Determine the (X, Y) coordinate at the center of the cell enclosing the given text.  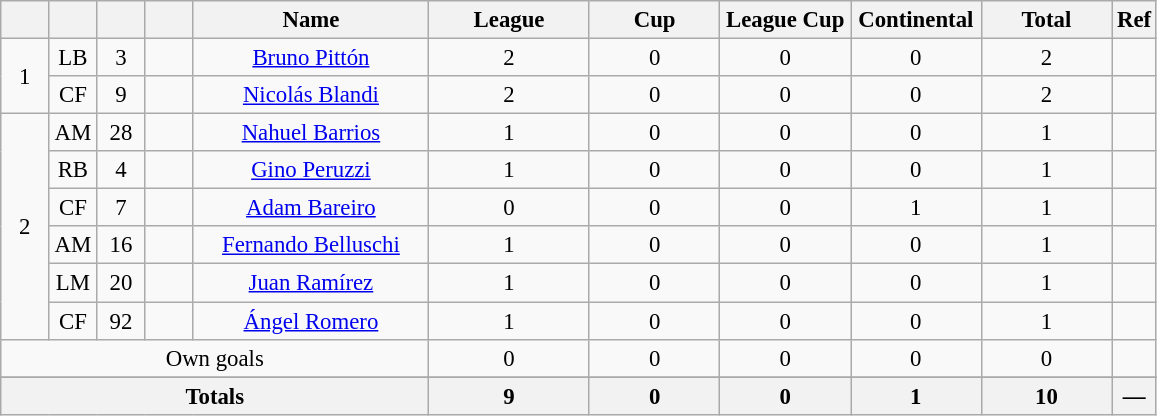
League (510, 20)
Nicolás Blandi (311, 95)
Bruno Pittón (311, 58)
10 (1046, 396)
RB (73, 170)
Total (1046, 20)
Name (311, 20)
3 (121, 58)
92 (121, 321)
League Cup (786, 20)
7 (121, 208)
28 (121, 133)
LM (73, 283)
Own goals (215, 358)
20 (121, 283)
16 (121, 245)
LB (73, 58)
Fernando Belluschi (311, 245)
Cup (654, 20)
Ref (1134, 20)
4 (121, 170)
Continental (916, 20)
Ángel Romero (311, 321)
— (1134, 396)
Juan Ramírez (311, 283)
Totals (215, 396)
Gino Peruzzi (311, 170)
Nahuel Barrios (311, 133)
Adam Bareiro (311, 208)
